Capture the cell that displays the provided text and extract its [X, Y] central coordinate. 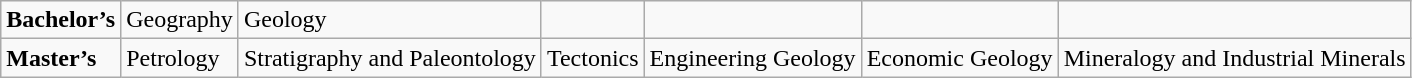
Engineering Geology [752, 58]
Petrology [180, 58]
Master’s [61, 58]
Geography [180, 20]
Economic Geology [960, 58]
Bachelor’s [61, 20]
Mineralogy and Industrial Minerals [1234, 58]
Tectonics [592, 58]
Geology [390, 20]
Stratigraphy and Paleontology [390, 58]
